Provide the [X, Y] coordinate of the cell's center where the given text is located.  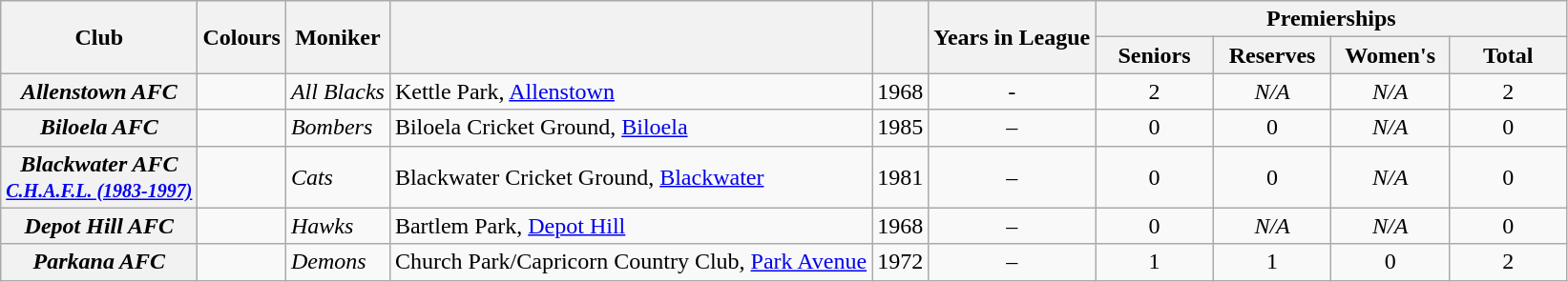
Premierships [1331, 19]
Biloela Cricket Ground, Biloela [630, 128]
Biloela AFC [99, 128]
Parkana AFC [99, 262]
Colours [241, 37]
Allenstown AFC [99, 91]
Bartlem Park, Depot Hill [630, 226]
Total [1508, 55]
Church Park/Capricorn Country Club, Park Avenue [630, 262]
Kettle Park, Allenstown [630, 91]
1981 [901, 177]
- [1012, 91]
Demons [338, 262]
Depot Hill AFC [99, 226]
Seniors [1155, 55]
Reserves [1272, 55]
Women's [1390, 55]
Hawks [338, 226]
1972 [901, 262]
Bombers [338, 128]
Club [99, 37]
Blackwater AFCC.H.A.F.L. (1983-1997) [99, 177]
All Blacks [338, 91]
1985 [901, 128]
Years in League [1012, 37]
Moniker [338, 37]
Blackwater Cricket Ground, Blackwater [630, 177]
Cats [338, 177]
